Output the (X, Y) coordinate of the center of the cell containing the given text.  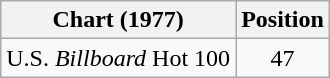
Position (283, 20)
Chart (1977) (118, 20)
47 (283, 58)
U.S. Billboard Hot 100 (118, 58)
